Return the [X, Y] coordinate for the center point of the cell that contains the specified text.  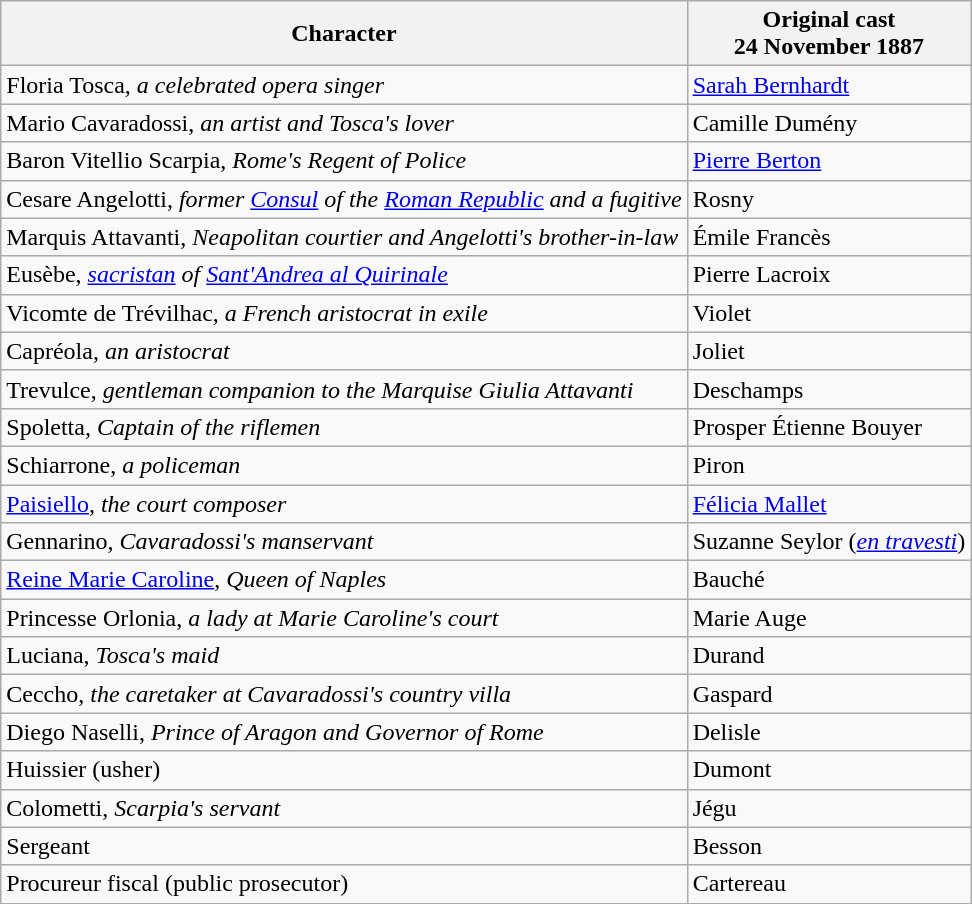
Camille Dumény [829, 123]
Bauché [829, 580]
Violet [829, 313]
Sarah Bernhardt [829, 85]
Durand [829, 656]
Floria Tosca, a celebrated opera singer [344, 85]
Delisle [829, 732]
Procureur fiscal (public prosecutor) [344, 884]
Schiarrone, a policeman [344, 465]
Piron [829, 465]
Diego Naselli, Prince of Aragon and Governor of Rome [344, 732]
Trevulce, gentleman companion to the Marquise Giulia Attavanti [344, 389]
Princesse Orlonia, a lady at Marie Caroline's court [344, 618]
Paisiello, the court composer [344, 503]
Marquis Attavanti, Neapolitan courtier and Angelotti's brother-in-law [344, 237]
Capréola, an aristocrat [344, 351]
Cesare Angelotti, former Consul of the Roman Republic and a fugitive [344, 199]
Émile Francès [829, 237]
Rosny [829, 199]
Luciana, Tosca's maid [344, 656]
Eusèbe, sacristan of Sant'Andrea al Quirinale [344, 275]
Spoletta, Captain of the riflemen [344, 427]
Original cast24 November 1887 [829, 34]
Ceccho, the caretaker at Cavaradossi's country villa [344, 694]
Gaspard [829, 694]
Jégu [829, 808]
Joliet [829, 351]
Prosper Étienne Bouyer [829, 427]
Félicia Mallet [829, 503]
Baron Vitellio Scarpia, Rome's Regent of Police [344, 161]
Pierre Lacroix [829, 275]
Reine Marie Caroline, Queen of Naples [344, 580]
Besson [829, 846]
Dumont [829, 770]
Pierre Berton [829, 161]
Deschamps [829, 389]
Huissier (usher) [344, 770]
Sergeant [344, 846]
Gennarino, Cavaradossi's manservant [344, 542]
Colometti, Scarpia's servant [344, 808]
Mario Cavaradossi, an artist and Tosca's lover [344, 123]
Suzanne Seylor (en travesti) [829, 542]
Character [344, 34]
Cartereau [829, 884]
Vicomte de Trévilhac, a French aristocrat in exile [344, 313]
Marie Auge [829, 618]
